Return the (x, y) coordinate for the center point of the cell that contains the specified text.  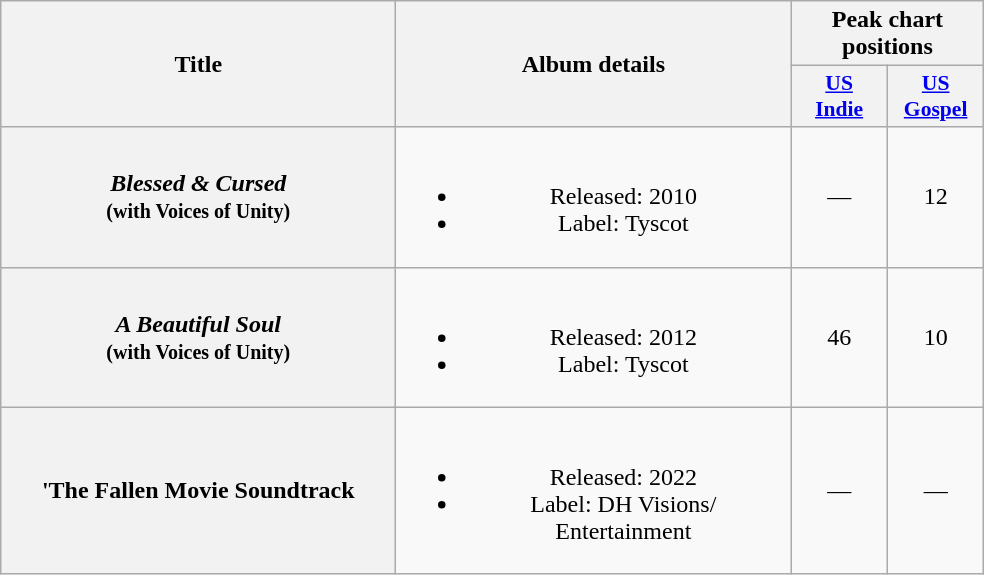
Released: 2012Label: Tyscot (594, 337)
Released: 2010Label: Tyscot (594, 197)
46 (840, 337)
A Beautiful Soul(with Voices of Unity) (198, 337)
10 (936, 337)
12 (936, 197)
USGospel (936, 96)
Released: 2022Label: DH Visions/ Entertainment (594, 490)
USIndie (840, 96)
Blessed & Cursed(with Voices of Unity) (198, 197)
Album details (594, 64)
Peak chart positions (888, 34)
'The Fallen Movie Soundtrack (198, 490)
Title (198, 64)
